Find where the given text appears and provide that cell's center as [X, Y] coordinate. 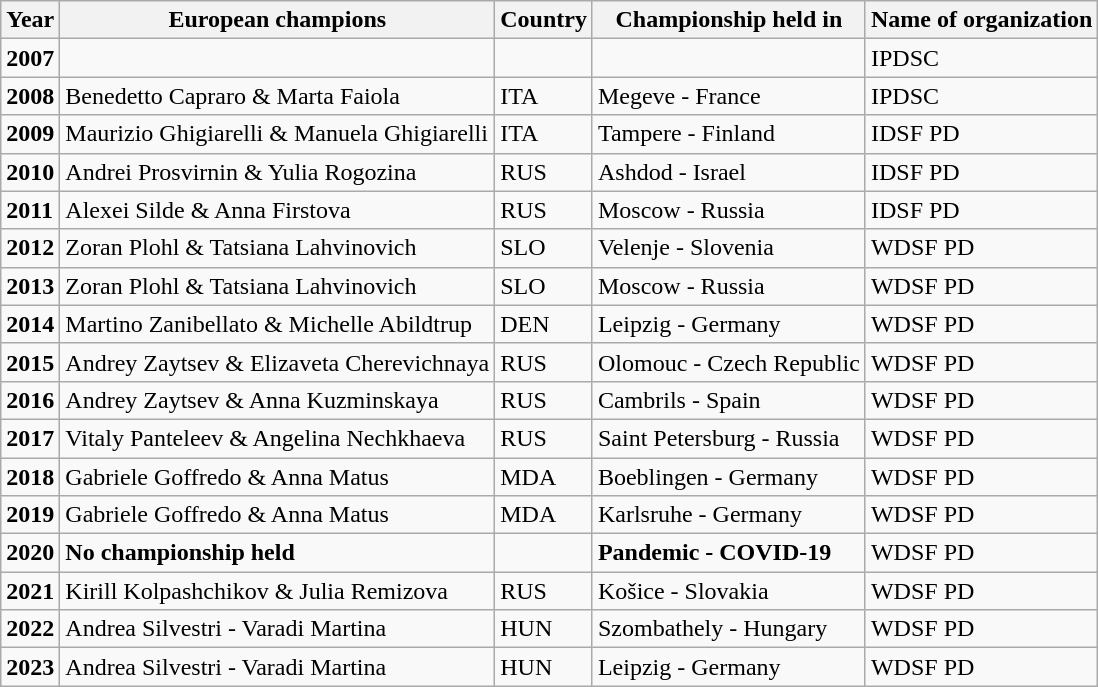
2010 [30, 172]
Country [544, 20]
Alexei Silde & Anna Firstova [278, 210]
2011 [30, 210]
Saint Petersburg - Russia [728, 438]
2008 [30, 96]
Szombathely - Hungary [728, 629]
Andrei Prosvirnin & Yulia Rogozina [278, 172]
Andrey Zaytsev & Anna Kuzminskaya [278, 400]
2022 [30, 629]
Tampere - Finland [728, 134]
Maurizio Ghigiarelli & Manuela Ghigiarelli [278, 134]
No championship held [278, 553]
Boeblingen - Germany [728, 477]
2015 [30, 362]
Košice - Slovakia [728, 591]
2012 [30, 248]
Karlsruhe - Germany [728, 515]
Pandemic - COVID-19 [728, 553]
2023 [30, 667]
2020 [30, 553]
Kirill Kolpashchikov & Julia Remizova [278, 591]
Year [30, 20]
Championship held in [728, 20]
European champions [278, 20]
Olomouc - Czech Republic [728, 362]
Vitaly Panteleev & Angelina Nechkhaeva [278, 438]
2016 [30, 400]
2019 [30, 515]
2014 [30, 324]
Ashdod - Israel [728, 172]
Andrey Zaytsev & Elizaveta Cherevichnaya [278, 362]
2009 [30, 134]
Cambrils - Spain [728, 400]
2021 [30, 591]
Martino Zanibellato & Michelle Abildtrup [278, 324]
Benedetto Capraro & Marta Faiola [278, 96]
2017 [30, 438]
2007 [30, 58]
DEN [544, 324]
2013 [30, 286]
Velenje - Slovenia [728, 248]
Name of organization [981, 20]
Megeve - France [728, 96]
2018 [30, 477]
